Find where the given text appears and provide that cell's center as (X, Y) coordinate. 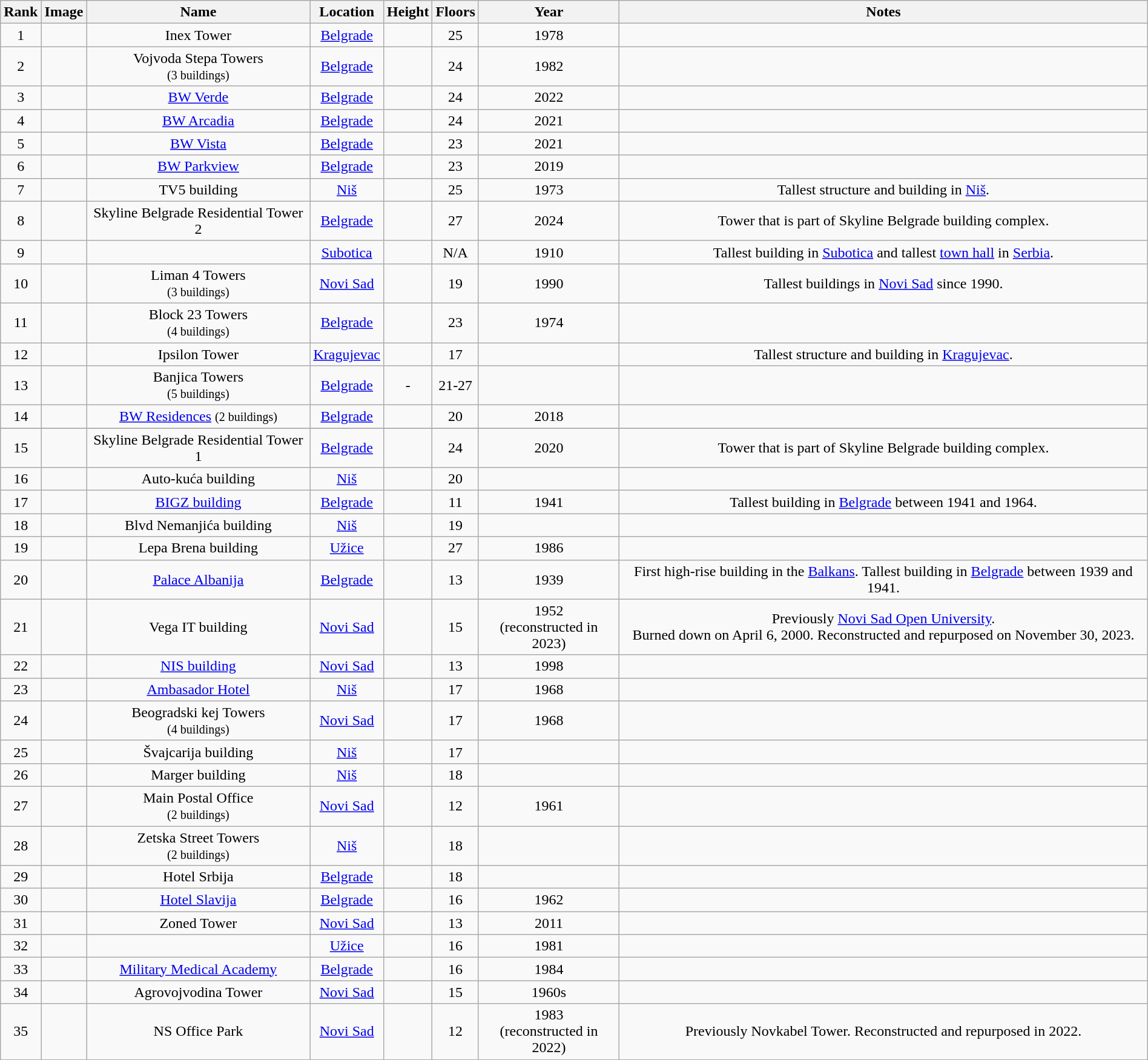
TV5 building (199, 190)
BW Verde (199, 98)
1910 (549, 252)
6 (21, 167)
14 (21, 417)
Notes (884, 12)
Main Postal Office (2 buildings) (199, 806)
1986 (549, 548)
Block 23 Towers (4 buildings) (199, 322)
Vojvoda Stepa Towers (3 buildings) (199, 67)
Rank (21, 12)
1998 (549, 666)
N/A (455, 252)
1981 (549, 946)
Agrovojvodina Tower (199, 992)
8 (21, 220)
NS Office Park (199, 1032)
32 (21, 946)
1941 (549, 502)
BW Vista (199, 144)
Marger building (199, 775)
9 (21, 252)
1939 (549, 579)
Beogradski kej Towers (4 buildings) (199, 721)
Tallest building in Belgrade between 1941 and 1964. (884, 502)
4 (21, 121)
34 (21, 992)
Auto-kuća building (199, 479)
BW Parkview (199, 167)
Skyline Belgrade Residential Tower 2 (199, 220)
29 (21, 877)
BW Arcadia (199, 121)
Skyline Belgrade Residential Tower 1 (199, 448)
Hotel Slavija (199, 900)
31 (21, 923)
10 (21, 283)
Height (408, 12)
1983(reconstructed in 2022) (549, 1032)
Vega IT building (199, 627)
1960s (549, 992)
Name (199, 12)
2022 (549, 98)
2018 (549, 417)
Ipsilon Tower (199, 354)
Floors (455, 12)
33 (21, 969)
BW Residences (2 buildings) (199, 417)
Year (549, 12)
Blvd Nemanjića building (199, 525)
Tallest structure and building in Kragujevac. (884, 354)
Ambasador Hotel (199, 689)
1984 (549, 969)
Švajcarija building (199, 752)
2 (21, 67)
1978 (549, 35)
Tallest building in Subotica and tallest town hall in Serbia. (884, 252)
BIGZ building (199, 502)
21 (21, 627)
Military Medical Academy (199, 969)
22 (21, 666)
Kragujevac (347, 354)
28 (21, 846)
Lepa Brena building (199, 548)
21-27 (455, 385)
35 (21, 1032)
1962 (549, 900)
Image (64, 12)
30 (21, 900)
Tallest buildings in Novi Sad since 1990. (884, 283)
1990 (549, 283)
Palace Albanija (199, 579)
1973 (549, 190)
- (408, 385)
Liman 4 Towers (3 buildings) (199, 283)
1952(reconstructed in 2023) (549, 627)
Subotica (347, 252)
2024 (549, 220)
2011 (549, 923)
Tallest structure and building in Niš. (884, 190)
2020 (549, 448)
2019 (549, 167)
Previously Novi Sad Open University.Burned down on April 6, 2000. Reconstructed and repurposed on November 30, 2023. (884, 627)
5 (21, 144)
Inex Tower (199, 35)
Location (347, 12)
3 (21, 98)
Zetska Street Towers (2 buildings) (199, 846)
NIS building (199, 666)
Hotel Srbija (199, 877)
1974 (549, 322)
Previously Novkabel Tower. Reconstructed and repurposed in 2022. (884, 1032)
Banjica Towers (5 buildings) (199, 385)
1 (21, 35)
26 (21, 775)
1961 (549, 806)
1982 (549, 67)
First high-rise building in the Balkans. Tallest building in Belgrade between 1939 and 1941. (884, 579)
7 (21, 190)
Zoned Tower (199, 923)
